Return the (X, Y) coordinate for the center point of the cell that contains the specified text.  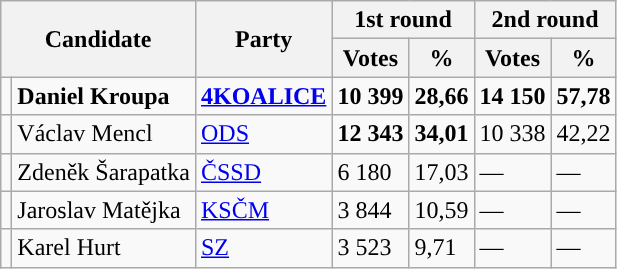
KSČM (263, 210)
14 150 (512, 96)
10 338 (512, 134)
Jaroslav Matějka (104, 210)
Karel Hurt (104, 248)
57,78 (584, 96)
ODS (263, 134)
Candidate (98, 39)
9,71 (442, 248)
12 343 (370, 134)
6 180 (370, 172)
34,01 (442, 134)
ČSSD (263, 172)
2nd round (545, 20)
3 523 (370, 248)
3 844 (370, 210)
Party (263, 39)
Daniel Kroupa (104, 96)
28,66 (442, 96)
Zdeněk Šarapatka (104, 172)
4KOALICE (263, 96)
17,03 (442, 172)
10,59 (442, 210)
10 399 (370, 96)
1st round (403, 20)
Václav Mencl (104, 134)
42,22 (584, 134)
SZ (263, 248)
